Search for the cell housing the specified text and yield its (X, Y) center coordinate. 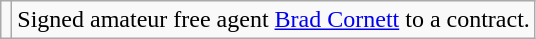
Signed amateur free agent Brad Cornett to a contract. (274, 20)
